Extract the (X, Y) coordinate from the center of the cell holding the provided text.  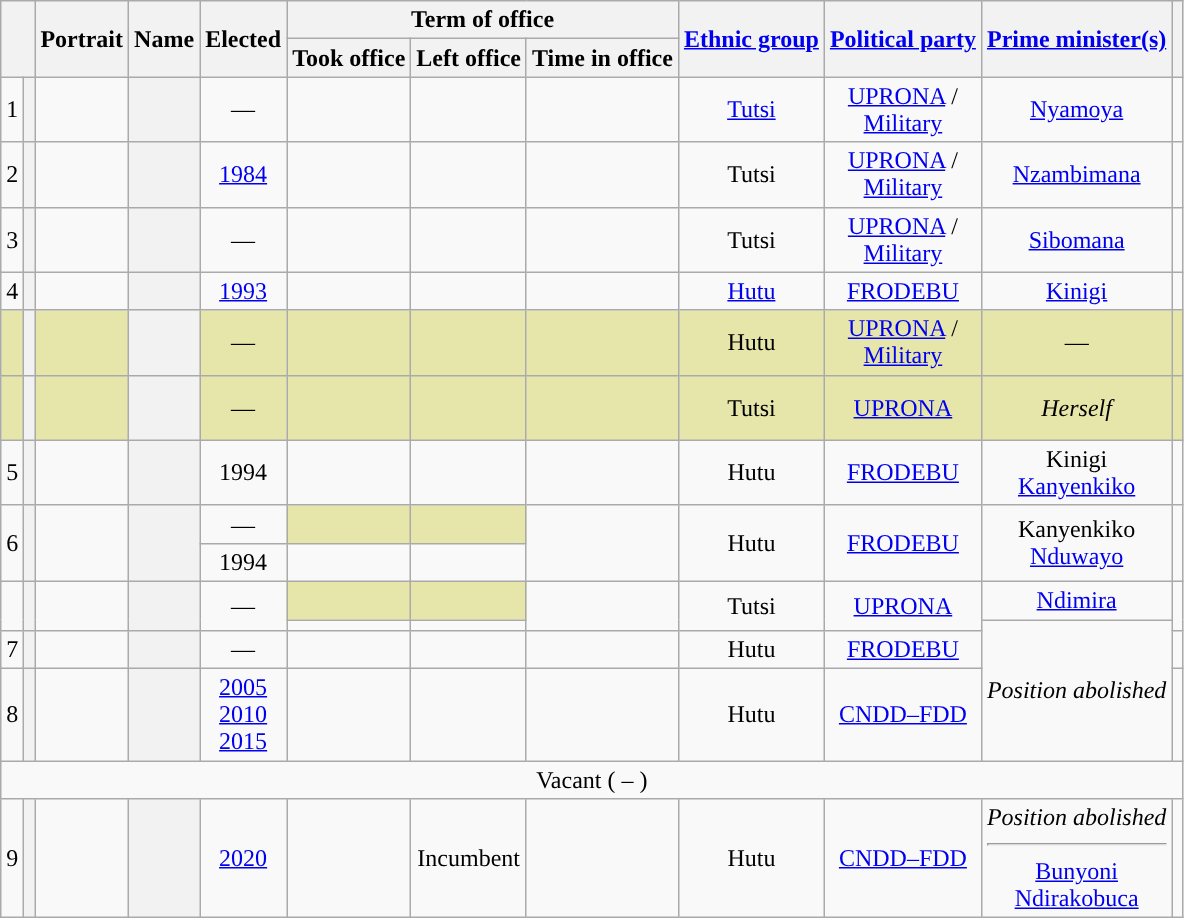
9 (12, 858)
Nzambimana (1076, 174)
2020 (244, 858)
3 (12, 240)
2 (12, 174)
Ndimira (1076, 600)
Herself (1076, 408)
Position abolishedBunyoniNdirakobuca (1076, 858)
200520102015 (244, 715)
Political party (902, 39)
Elected (244, 39)
KinigiKanyenkiko (1076, 472)
Name (164, 39)
1 (12, 110)
Nyamoya (1076, 110)
Time in office (602, 58)
4 (12, 291)
Term of office (483, 20)
1993 (244, 291)
Vacant ( – ) (592, 780)
Portrait (82, 39)
Ethnic group (751, 39)
Left office (469, 58)
6 (12, 543)
Kinigi (1076, 291)
Took office (349, 58)
Incumbent (469, 858)
Sibomana (1076, 240)
KanyenkikoNduwayo (1076, 543)
5 (12, 472)
Prime minister(s) (1076, 39)
7 (12, 650)
8 (12, 715)
1984 (244, 174)
Position abolished (1076, 690)
